Capture the cell that displays the provided text and extract its [x, y] central coordinate. 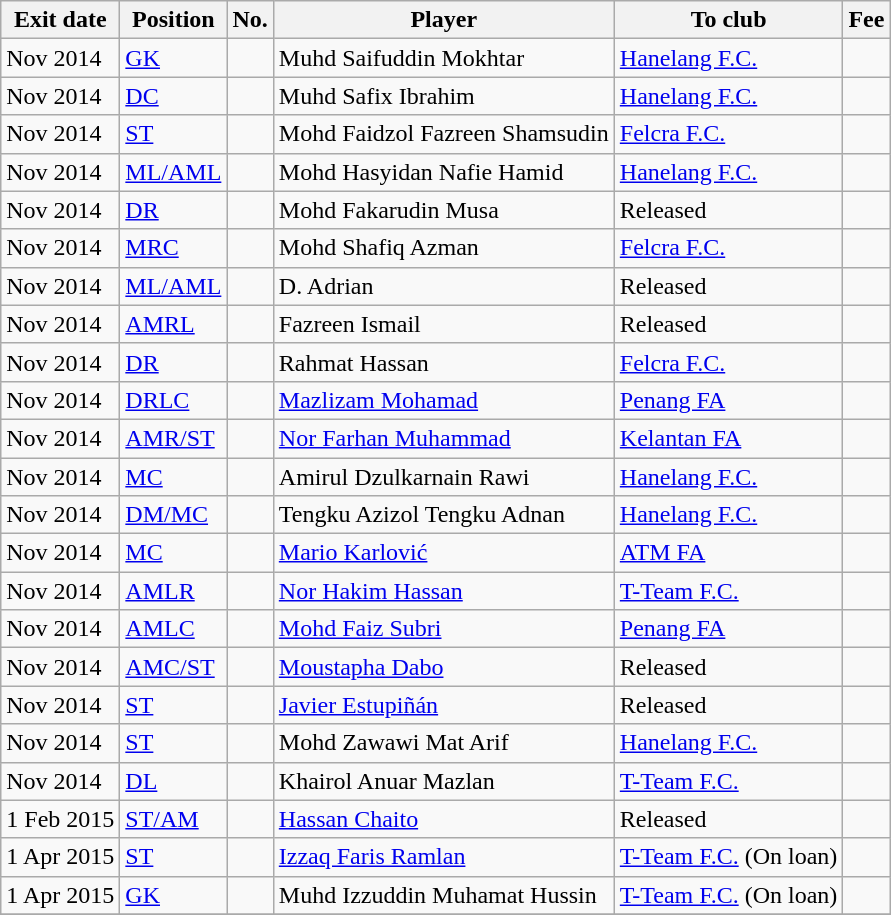
1 Feb 2015 [60, 819]
DM/MC [174, 515]
AMRL [174, 324]
Javier Estupiñán [444, 705]
Kelantan FA [728, 438]
Fee [866, 20]
MRC [174, 248]
Mazlizam Mohamad [444, 400]
Muhd Safix Ibrahim [444, 96]
To club [728, 20]
Muhd Saifuddin Mokhtar [444, 58]
Moustapha Dabo [444, 667]
Amirul Dzulkarnain Rawi [444, 477]
Mohd Faiz Subri [444, 629]
Fazreen Ismail [444, 324]
Izzaq Faris Ramlan [444, 857]
DRLC [174, 400]
DL [174, 781]
Hassan Chaito [444, 819]
Tengku Azizol Tengku Adnan [444, 515]
Mohd Faidzol Fazreen Shamsudin [444, 134]
AMR/ST [174, 438]
AMC/ST [174, 667]
Nor Hakim Hassan [444, 591]
Mohd Shafiq Azman [444, 248]
D. Adrian [444, 286]
No. [250, 20]
AMLR [174, 591]
Mohd Zawawi Mat Arif [444, 743]
Position [174, 20]
Mohd Hasyidan Nafie Hamid [444, 172]
Khairol Anuar Mazlan [444, 781]
ATM FA [728, 553]
Rahmat Hassan [444, 362]
Mario Karlović [444, 553]
Nor Farhan Muhammad [444, 438]
Mohd Fakarudin Musa [444, 210]
AMLC [174, 629]
ST/AM [174, 819]
Exit date [60, 20]
Muhd Izzuddin Muhamat Hussin [444, 895]
DC [174, 96]
Player [444, 20]
